Search for the cell housing the specified text and yield its (X, Y) center coordinate. 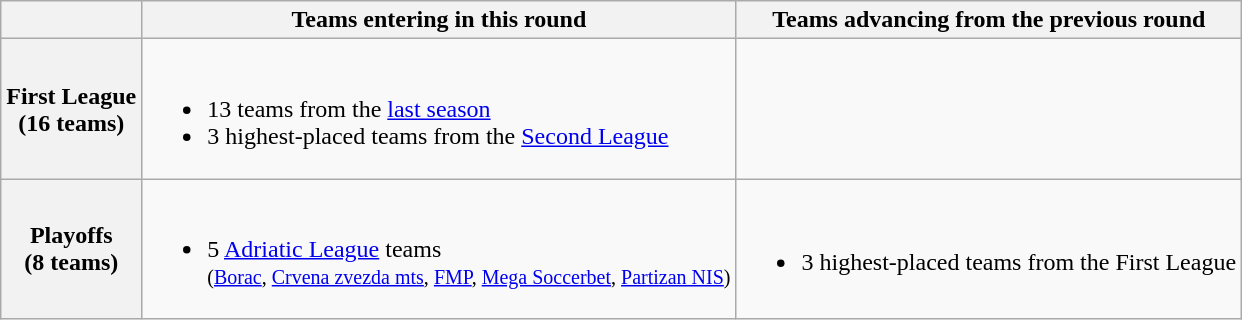
13 teams from the last season3 highest-placed teams from the Second League (439, 109)
First League(16 teams) (72, 109)
5 Adriatic League teams(Borac, Crvena zvezda mts, FMP, Mega Soccerbet, Partizan NIS) (439, 249)
Playoffs(8 teams) (72, 249)
3 highest-placed teams from the First League (989, 249)
Teams advancing from the previous round (989, 20)
Teams entering in this round (439, 20)
